Find where the given text appears and provide that cell's center as [x, y] coordinate. 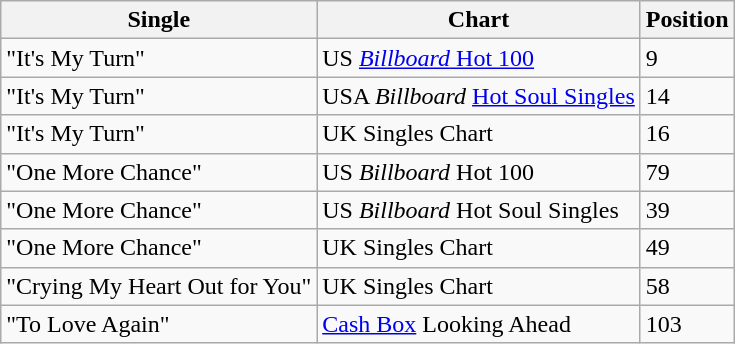
58 [687, 286]
Position [687, 20]
9 [687, 58]
103 [687, 324]
49 [687, 248]
US Billboard Hot Soul Singles [479, 210]
Single [159, 20]
79 [687, 172]
USA Billboard Hot Soul Singles [479, 96]
Cash Box Looking Ahead [479, 324]
"Crying My Heart Out for You" [159, 286]
16 [687, 134]
14 [687, 96]
Chart [479, 20]
39 [687, 210]
"To Love Again" [159, 324]
